Return (x, y) of the center of cell containing provided text 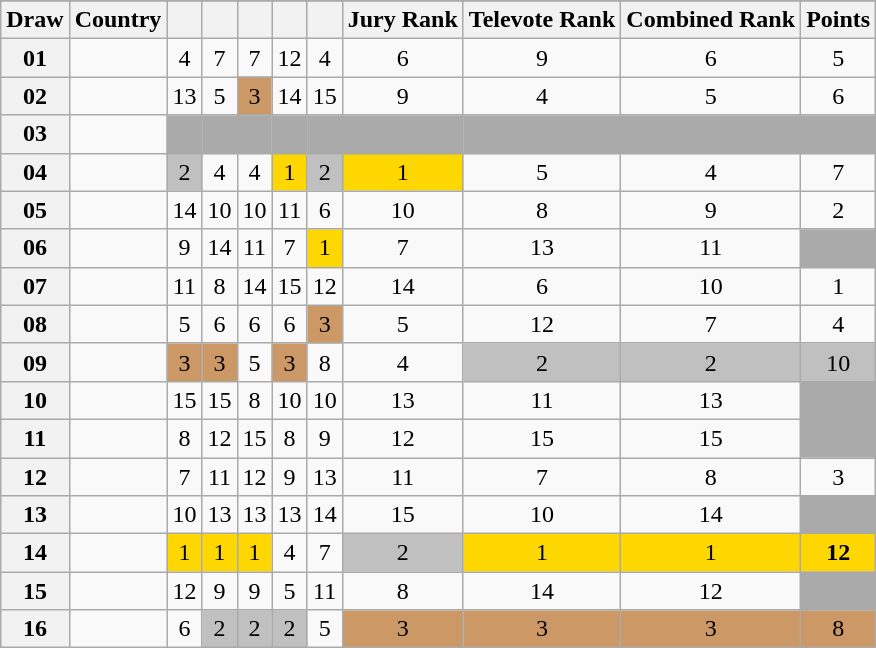
Country (118, 20)
09 (35, 362)
16 (35, 629)
03 (35, 134)
08 (35, 324)
Jury Rank (402, 20)
02 (35, 96)
04 (35, 172)
Combined Rank (711, 20)
06 (35, 248)
07 (35, 286)
Televote Rank (542, 20)
Points (838, 20)
01 (35, 58)
05 (35, 210)
Draw (35, 20)
